Return the (X, Y) coordinate for the center point of the cell that contains the specified text.  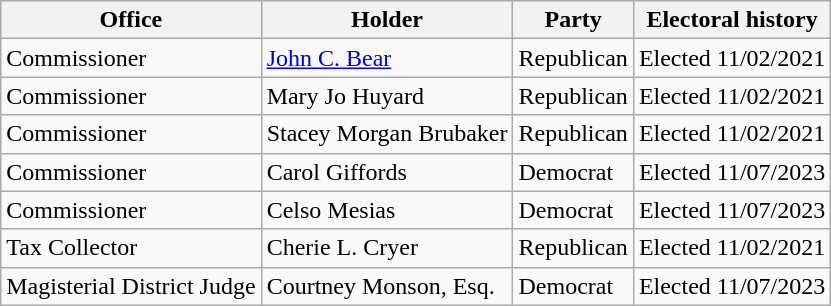
Holder (387, 20)
Magisterial District Judge (131, 286)
Party (573, 20)
Courtney Monson, Esq. (387, 286)
Celso Mesias (387, 210)
Stacey Morgan Brubaker (387, 134)
Cherie L. Cryer (387, 248)
Tax Collector (131, 248)
Mary Jo Huyard (387, 96)
Electoral history (732, 20)
John C. Bear (387, 58)
Carol Giffords (387, 172)
Office (131, 20)
